Locate the cell with the specified text and output its (X, Y) center coordinate. 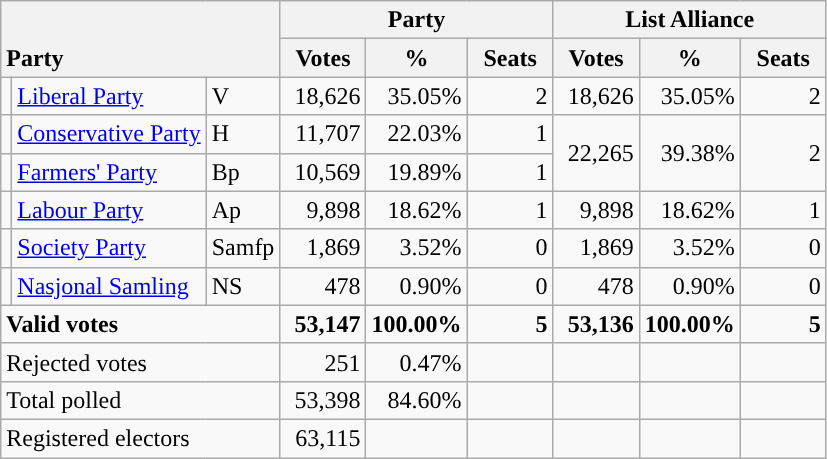
Society Party (109, 248)
53,147 (323, 324)
0.47% (416, 362)
Ap (243, 210)
19.89% (416, 172)
63,115 (323, 438)
22,265 (596, 153)
Registered electors (140, 438)
84.60% (416, 400)
Rejected votes (140, 362)
10,569 (323, 172)
53,398 (323, 400)
Liberal Party (109, 96)
Farmers' Party (109, 172)
V (243, 96)
H (243, 134)
Valid votes (140, 324)
53,136 (596, 324)
Conservative Party (109, 134)
22.03% (416, 134)
NS (243, 286)
Bp (243, 172)
39.38% (690, 153)
List Alliance (690, 20)
251 (323, 362)
11,707 (323, 134)
Samfp (243, 248)
Total polled (140, 400)
Nasjonal Samling (109, 286)
Labour Party (109, 210)
